Extract the [X, Y] coordinate from the center of the cell holding the provided text.  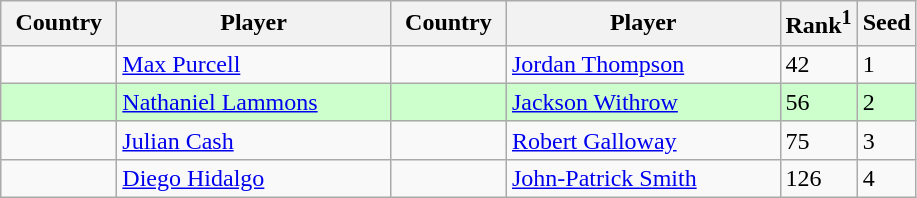
75 [818, 140]
1 [886, 64]
Rank1 [818, 24]
Seed [886, 24]
Robert Galloway [643, 140]
56 [818, 102]
3 [886, 140]
Jackson Withrow [643, 102]
John-Patrick Smith [643, 178]
Diego Hidalgo [254, 178]
42 [818, 64]
126 [818, 178]
2 [886, 102]
4 [886, 178]
Julian Cash [254, 140]
Jordan Thompson [643, 64]
Max Purcell [254, 64]
Nathaniel Lammons [254, 102]
